Extract the (x, y) coordinate from the center of the cell holding the provided text.  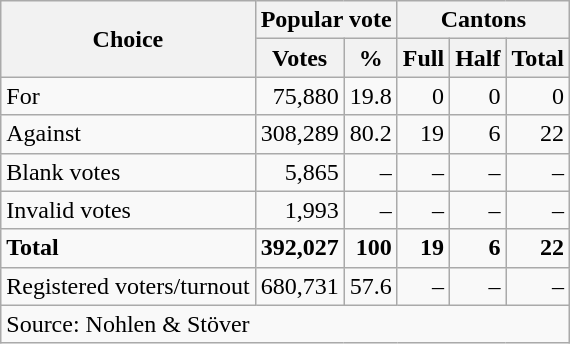
Blank votes (128, 172)
Registered voters/turnout (128, 286)
680,731 (300, 286)
308,289 (300, 134)
5,865 (300, 172)
Popular vote (326, 20)
Votes (300, 58)
80.2 (370, 134)
75,880 (300, 96)
Against (128, 134)
Invalid votes (128, 210)
For (128, 96)
Half (478, 58)
Choice (128, 39)
Source: Nohlen & Stöver (286, 324)
1,993 (300, 210)
392,027 (300, 248)
19.8 (370, 96)
100 (370, 248)
57.6 (370, 286)
Full (423, 58)
% (370, 58)
Cantons (483, 20)
